Detect which cell encompasses the target text, then output its (X, Y) center coordinate. 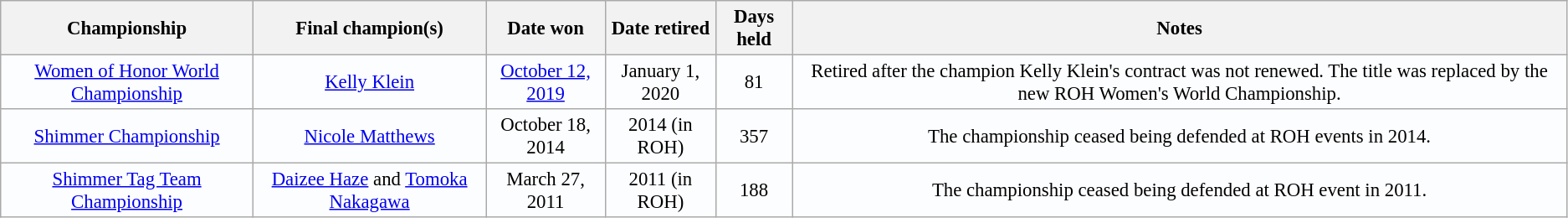
Kelly Klein (369, 82)
357 (753, 136)
Shimmer Tag Team Championship (127, 191)
October 18, 2014 (546, 136)
January 1, 2020 (660, 82)
2011 (in ROH) (660, 191)
The championship ceased being defended at ROH events in 2014. (1180, 136)
Women of Honor World Championship (127, 82)
81 (753, 82)
Retired after the champion Kelly Klein's contract was not renewed. The title was replaced by the new ROH Women's World Championship. (1180, 82)
Championship (127, 29)
2014 (in ROH) (660, 136)
Shimmer Championship (127, 136)
Nicole Matthews (369, 136)
The championship ceased being defended at ROH event in 2011. (1180, 191)
Notes (1180, 29)
Final champion(s) (369, 29)
March 27, 2011 (546, 191)
188 (753, 191)
October 12, 2019 (546, 82)
Date won (546, 29)
Days held (753, 29)
Date retired (660, 29)
Daizee Haze and Tomoka Nakagawa (369, 191)
